For the text-containing cell, return its midpoint in [x, y] coordinate format. 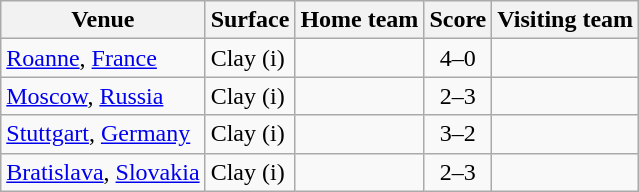
Stuttgart, Germany [103, 134]
Bratislava, Slovakia [103, 172]
Moscow, Russia [103, 96]
Visiting team [566, 20]
3–2 [458, 134]
Venue [103, 20]
Score [458, 20]
Home team [360, 20]
Roanne, France [103, 58]
4–0 [458, 58]
Surface [250, 20]
